Detect which cell encompasses the target text, then output its (X, Y) center coordinate. 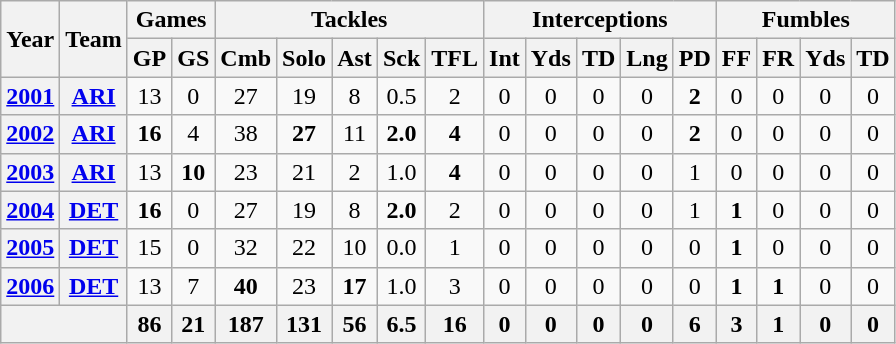
Int (505, 58)
15 (149, 248)
2006 (30, 286)
0.0 (401, 248)
86 (149, 324)
Ast (355, 58)
40 (246, 286)
2003 (30, 172)
7 (194, 286)
Year (30, 39)
Cmb (246, 58)
Fumbles (806, 20)
17 (355, 286)
GP (149, 58)
GS (194, 58)
FR (778, 58)
Interceptions (600, 20)
Lng (647, 58)
6 (694, 324)
131 (304, 324)
32 (246, 248)
22 (304, 248)
PD (694, 58)
Games (170, 20)
187 (246, 324)
2005 (30, 248)
Tackles (350, 20)
2004 (30, 210)
11 (355, 134)
38 (246, 134)
56 (355, 324)
6.5 (401, 324)
Solo (304, 58)
2001 (30, 96)
FF (736, 58)
0.5 (401, 96)
Team (94, 39)
Sck (401, 58)
2002 (30, 134)
TFL (455, 58)
